Extract the [x, y] coordinate from the center of the cell holding the provided text.  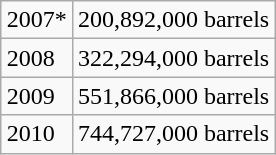
2008 [36, 58]
322,294,000 barrels [173, 58]
2007* [36, 20]
2010 [36, 134]
2009 [36, 96]
744,727,000 barrels [173, 134]
200,892,000 barrels [173, 20]
551,866,000 barrels [173, 96]
